Extract the [X, Y] coordinate from the center of the cell holding the provided text.  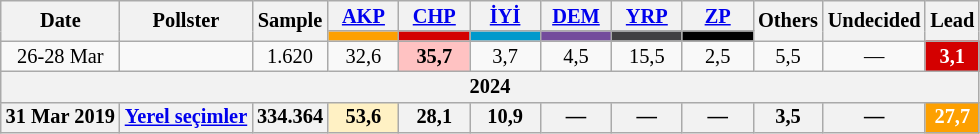
4,5 [576, 56]
3,5 [788, 118]
Pollster [186, 20]
YRP [646, 16]
15,5 [646, 56]
28,1 [434, 118]
31 Mar 2019 [60, 118]
10,9 [506, 118]
26-28 Mar [60, 56]
Undecided [874, 20]
35,7 [434, 56]
ZP [718, 16]
CHP [434, 16]
2,5 [718, 56]
Date [60, 20]
32,6 [364, 56]
5,5 [788, 56]
334.364 [290, 118]
Lead [952, 20]
İYİ [506, 16]
1.620 [290, 56]
2024 [490, 86]
DEM [576, 16]
3,7 [506, 56]
Yerel seçimler [186, 118]
3,1 [952, 56]
27,7 [952, 118]
Others [788, 20]
Sample [290, 20]
AKP [364, 16]
53,6 [364, 118]
